For the text-containing cell, return its midpoint in (X, Y) coordinate format. 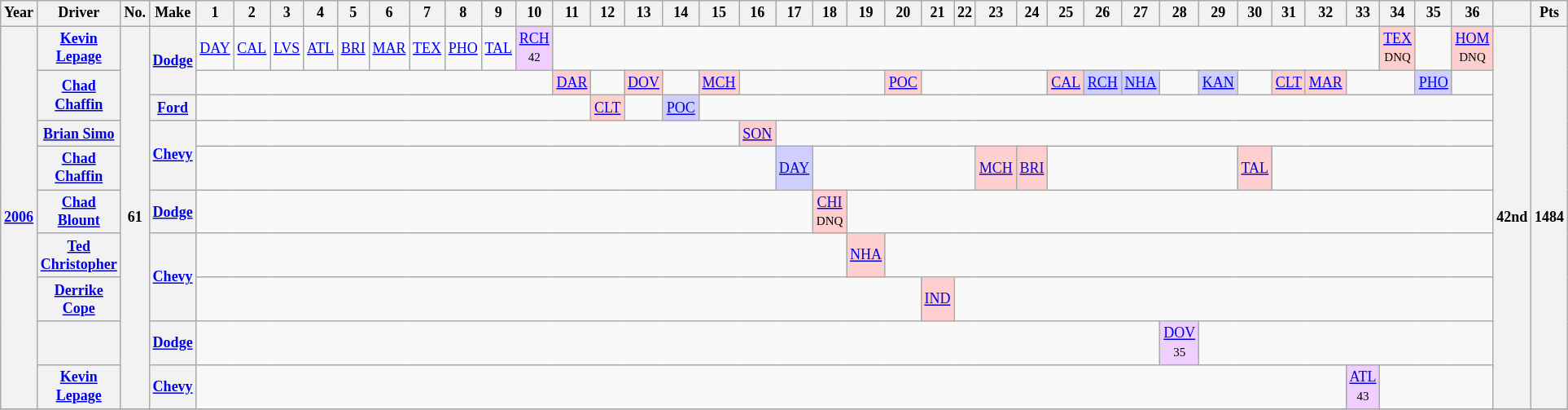
Make (173, 13)
1484 (1550, 217)
RCH42 (534, 48)
17 (794, 13)
TEXDNQ (1398, 48)
13 (644, 13)
2 (252, 13)
No. (135, 13)
32 (1325, 13)
11 (572, 13)
30 (1255, 13)
ATL (321, 48)
61 (135, 217)
ATL43 (1363, 386)
DAR (572, 83)
27 (1141, 13)
28 (1180, 13)
Pts (1550, 13)
31 (1288, 13)
14 (681, 13)
3 (287, 13)
SON (757, 134)
21 (938, 13)
12 (607, 13)
8 (462, 13)
35 (1433, 13)
CHIDNQ (830, 212)
29 (1219, 13)
6 (389, 13)
24 (1032, 13)
LVS (287, 48)
TEX (427, 48)
16 (757, 13)
22 (966, 13)
Ford (173, 108)
23 (996, 13)
9 (498, 13)
HOMDNQ (1472, 48)
34 (1398, 13)
2006 (20, 217)
15 (719, 13)
DOV (644, 83)
Ted Christopher (78, 255)
Driver (78, 13)
DOV35 (1180, 343)
IND (938, 299)
RCH (1102, 83)
1 (215, 13)
19 (866, 13)
7 (427, 13)
Derrike Cope (78, 299)
Brian Simo (78, 134)
18 (830, 13)
4 (321, 13)
KAN (1219, 83)
36 (1472, 13)
Chad Blount (78, 212)
Year (20, 13)
26 (1102, 13)
20 (903, 13)
5 (353, 13)
42nd (1513, 217)
33 (1363, 13)
10 (534, 13)
25 (1067, 13)
